Capture the cell that displays the provided text and extract its [X, Y] central coordinate. 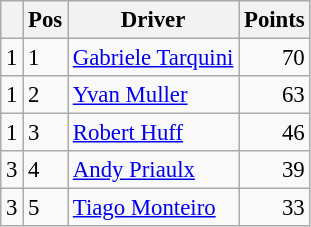
46 [274, 133]
39 [274, 170]
5 [46, 208]
Points [274, 20]
Driver [154, 20]
Yvan Muller [154, 95]
Gabriele Tarquini [154, 58]
Tiago Monteiro [154, 208]
33 [274, 208]
63 [274, 95]
2 [46, 95]
70 [274, 58]
Andy Priaulx [154, 170]
4 [46, 170]
Pos [46, 20]
Robert Huff [154, 133]
